Determine the (x, y) coordinate at the center of the cell enclosing the given text.  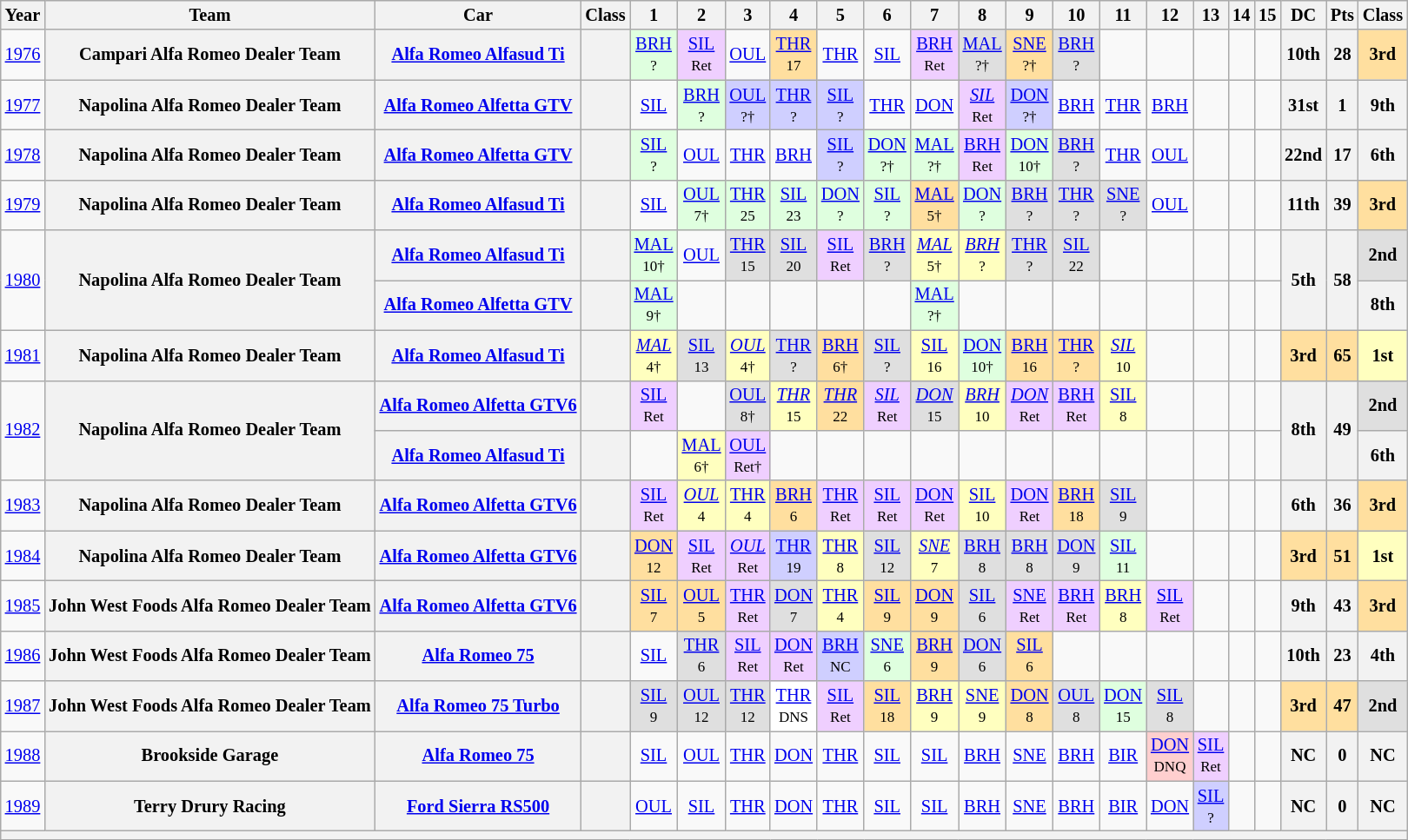
DON8 (1030, 706)
SNE?† (1030, 55)
1989 (23, 806)
OULRet (748, 556)
SIL11 (1123, 556)
BRH6 (794, 506)
Ford Sierra RS500 (478, 806)
DC (1304, 15)
1976 (23, 55)
8 (982, 15)
OUL4 (702, 506)
43 (1342, 605)
SIL23 (794, 205)
Alfa Romeo 75 Turbo (478, 706)
14 (1241, 15)
SIL20 (794, 255)
BRH10 (982, 406)
MAL10† (654, 255)
4 (794, 15)
SIL22 (1076, 255)
1977 (23, 105)
Pts (1342, 15)
11 (1123, 15)
17 (1342, 155)
DON12 (654, 556)
1979 (23, 205)
12 (1170, 15)
36 (1342, 506)
13 (1211, 15)
SNE7 (935, 556)
OUL7† (702, 205)
51 (1342, 556)
OUL8 (1076, 706)
DONDNQ (1170, 756)
1982 (23, 431)
SNE9 (982, 706)
OULRet† (748, 455)
5 (840, 15)
SIL12 (887, 556)
SNERet (1030, 605)
THR12 (748, 706)
6 (887, 15)
THR17 (794, 55)
DON6 (982, 656)
9 (1030, 15)
Terry Drury Racing (209, 806)
23 (1342, 656)
58 (1342, 280)
15 (1267, 15)
MAL9† (654, 305)
1981 (23, 355)
1988 (23, 756)
Team (209, 15)
DON7 (794, 605)
SIL7 (654, 605)
Brookside Garage (209, 756)
47 (1342, 706)
SNE? (1123, 205)
OUL12 (702, 706)
49 (1342, 431)
SIL13 (702, 355)
31st (1304, 105)
Car (478, 15)
BRHNC (840, 656)
5th (1304, 280)
28 (1342, 55)
THR6 (702, 656)
10 (1076, 15)
OUL?† (748, 105)
1985 (23, 605)
1983 (23, 506)
OUL4† (748, 355)
THRDNS (794, 706)
THR22 (840, 406)
THR8 (840, 556)
THR25 (748, 205)
SIL18 (887, 706)
1986 (23, 656)
MAL6† (702, 455)
OUL8† (748, 406)
22nd (1304, 155)
11th (1304, 205)
2 (702, 15)
OUL5 (702, 605)
THR19 (794, 556)
3 (748, 15)
1980 (23, 280)
Campari Alfa Romeo Dealer Team (209, 55)
MAL4† (654, 355)
BRH16 (1030, 355)
4th (1383, 656)
1978 (23, 155)
1984 (23, 556)
7 (935, 15)
39 (1342, 205)
SIL16 (935, 355)
BRH18 (1076, 506)
SNE6 (887, 656)
1987 (23, 706)
Year (23, 15)
BRH6† (840, 355)
65 (1342, 355)
